Capture the cell that displays the provided text and extract its [x, y] central coordinate. 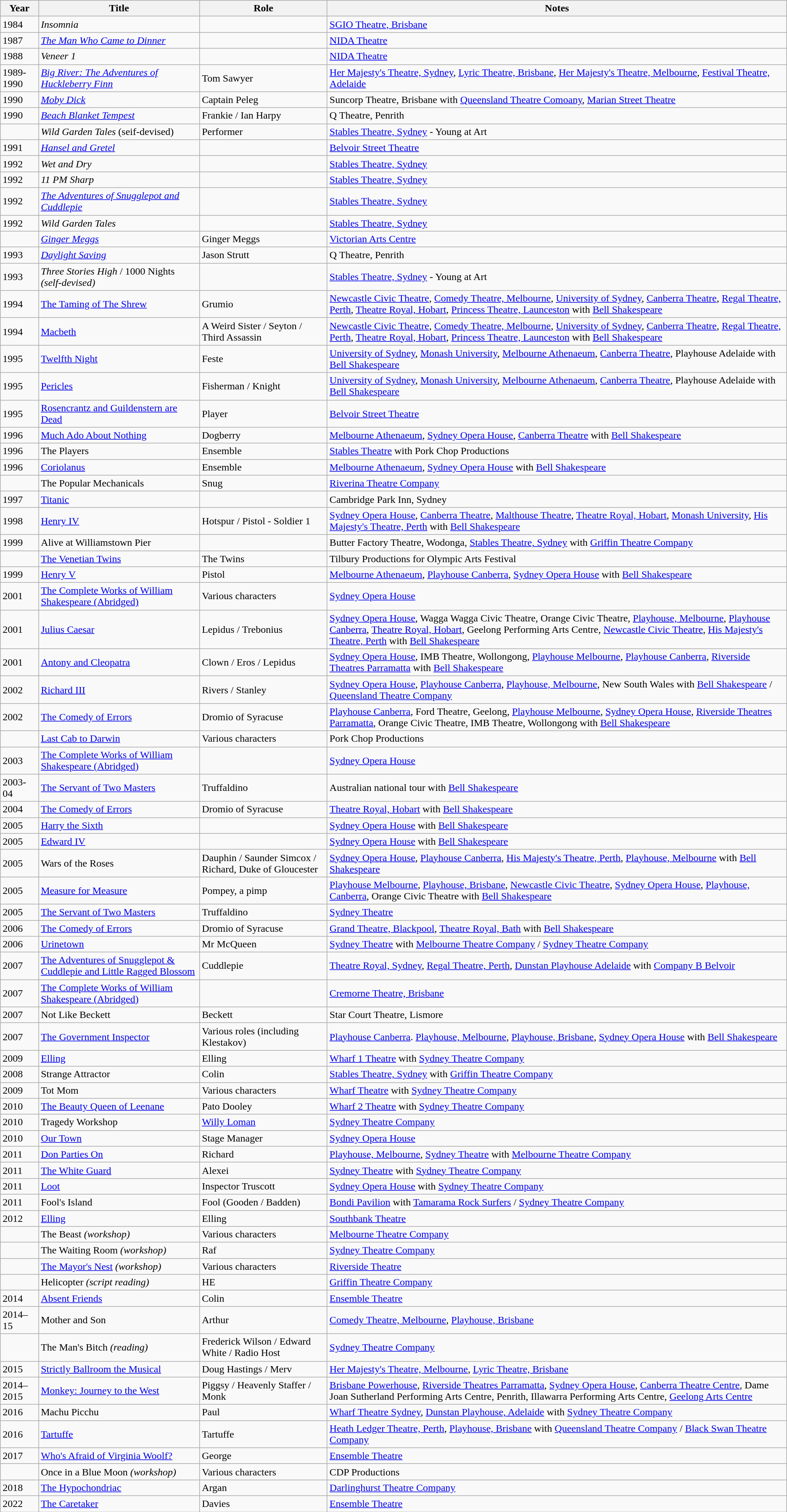
The Hypochondriac [119, 1488]
Butter Factory Theatre, Wodonga, Stables Theatre, Sydney with Griffin Theatre Company [557, 542]
Henry V [119, 575]
Who's Afraid of Virginia Woolf? [119, 1456]
Sydney Theatre with Sydney Theatre Company [557, 1170]
Tragedy Workshop [119, 1122]
Twelfth Night [119, 359]
The Players [119, 451]
Suncorp Theatre, Brisbane with Queensland Theatre Comoany, Marian Street Theatre [557, 100]
Rosencrantz and Guildenstern are Dead [119, 414]
Sydney Opera House, Canberra Theatre, Malthouse Theatre, Theatre Royal, Hobart, Monash University, His Majesty's Theatre, Perth with Bell Shakespeare [557, 521]
Snug [264, 483]
Victorian Arts Centre [557, 239]
Daylight Saving [119, 255]
Riverside Theatre [557, 1266]
Wet and Dry [119, 164]
Coriolanus [119, 467]
1984 [19, 24]
Inspector Truscott [264, 1186]
Loot [119, 1186]
Raf [264, 1250]
Melbourne Theatre Company [557, 1234]
Fool's Island [119, 1202]
Her Majesty's Theatre, Melbourne, Lyric Theatre, Brisbane [557, 1369]
Urinetown [119, 944]
Mr McQueen [264, 944]
1997 [19, 499]
Don Parties On [119, 1154]
Cuddlepie [264, 966]
George [264, 1456]
The Adventures of Snugglepot & Cuddlepie and Little Ragged Blossom [119, 966]
1998 [19, 521]
2022 [19, 1504]
Dogberry [264, 435]
Harry the Sixth [119, 825]
2003-04 [19, 788]
Sydney Opera House, IMB Theatre, Wollongong, Playhouse Melbourne, Playhouse Canberra, Riverside Theatres Parramatta with Bell Shakespeare [557, 663]
Notes [557, 8]
2014–2015 [19, 1391]
11 PM Sharp [119, 180]
Helicopter (script reading) [119, 1282]
Jason Strutt [264, 255]
Insomnia [119, 24]
Pistol [264, 575]
Tot Mom [119, 1090]
Fisherman / Knight [264, 386]
Feste [264, 359]
Fool (Gooden / Badden) [264, 1202]
Sydney Opera House with Sydney Theatre Company [557, 1186]
The Beast (workshop) [119, 1234]
Last Cab to Darwin [119, 739]
Playhouse, Melbourne, Sydney Theatre with Melbourne Theatre Company [557, 1154]
Rivers / Stanley [264, 690]
Year [19, 8]
Griffin Theatre Company [557, 1282]
The Government Inspector [119, 1037]
2017 [19, 1456]
Piggsy / Heavenly Staffer / Monk [264, 1391]
The Popular Mechanicals [119, 483]
Three Stories High / 1000 Nights (self-devised) [119, 277]
Grand Theatre, Blackpool, Theatre Royal, Bath with Bell Shakespeare [557, 928]
Titanic [119, 499]
Veneer 1 [119, 56]
Wild Garden Tales [119, 223]
The Taming of The Shrew [119, 304]
Tom Sawyer [264, 78]
Once in a Blue Moon (workshop) [119, 1472]
Alexei [264, 1170]
The Man Who Came to Dinner [119, 40]
The Caretaker [119, 1504]
Cambridge Park Inn, Sydney [557, 499]
2003 [19, 760]
Wild Garden Tales (seif-devised) [119, 132]
Title [119, 8]
Wharf Theatre with Sydney Theatre Company [557, 1090]
HE [264, 1282]
Pork Chop Productions [557, 739]
Melbourne Athenaeum, Playhouse Canberra, Sydney Opera House with Bell Shakespeare [557, 575]
Wharf 1 Theatre with Sydney Theatre Company [557, 1058]
Our Town [119, 1138]
2018 [19, 1488]
Willy Loman [264, 1122]
Frederick Wilson / Edward White / Radio Host [264, 1347]
Big River: The Adventures of Huckleberry Finn [119, 78]
Player [264, 414]
The Mayor's Nest (workshop) [119, 1266]
Wars of the Roses [119, 863]
2014 [19, 1298]
Dauphin / Saunder Simcox / Richard, Duke of Gloucester [264, 863]
Grumio [264, 304]
2014–15 [19, 1320]
Tilbury Productions for Olympic Arts Festival [557, 559]
2004 [19, 809]
Strictly Ballroom the Musical [119, 1369]
1991 [19, 148]
Role [264, 8]
Comedy Theatre, Melbourne, Playhouse, Brisbane [557, 1320]
Theatre Royal, Hobart with Bell Shakespeare [557, 809]
Doug Hastings / Merv [264, 1369]
Melbourne Athenaeum, Sydney Opera House, Canberra Theatre with Bell Shakespeare [557, 435]
Strange Attractor [119, 1074]
The Adventures of Snugglepot and Cuddlepie [119, 201]
Henry IV [119, 521]
2008 [19, 1074]
The Man's Bitch (reading) [119, 1347]
Wharf 2 Theatre with Sydney Theatre Company [557, 1106]
Hansel and Gretel [119, 148]
Paul [264, 1412]
Wharf Theatre Sydney, Dunstan Playhouse, Adelaide with Sydney Theatre Company [557, 1412]
Alive at Williamstown Pier [119, 542]
Macbeth [119, 331]
The Twins [264, 559]
Heath Ledger Theatre, Perth, Playhouse, Brisbane with Queensland Theatre Company / Black Swan Theatre Company [557, 1434]
Sydney Theatre [557, 912]
Performer [264, 132]
Measure for Measure [119, 891]
1989-1990 [19, 78]
Argan [264, 1488]
Sydney Opera House, Playhouse Canberra, Playhouse, Melbourne, New South Wales with Bell Shakespeare / Queensland Theatre Company [557, 690]
Antony and Cleopatra [119, 663]
Pompey, a pimp [264, 891]
Absent Friends [119, 1298]
Australian national tour with Bell Shakespeare [557, 788]
Theatre Royal, Sydney, Regal Theatre, Perth, Dunstan Playhouse Adelaide with Company B Belvoir [557, 966]
Julius Caesar [119, 629]
Moby Dick [119, 100]
SGIO Theatre, Brisbane [557, 24]
Sydney Opera House, Playhouse Canberra, His Majesty's Theatre, Perth, Playhouse, Melbourne with Bell Shakespeare [557, 863]
2012 [19, 1218]
Beckett [264, 1015]
Southbank Theatre [557, 1218]
Various roles (including Klestakov) [264, 1037]
Machu Picchu [119, 1412]
Frankie / Ian Harpy [264, 116]
Monkey: Journey to the West [119, 1391]
Clown / Eros / Lepidus [264, 663]
Mother and Son [119, 1320]
Stables Theatre with Pork Chop Productions [557, 451]
Pato Dooley [264, 1106]
The Waiting Room (workshop) [119, 1250]
Playhouse Canberra. Playhouse, Melbourne, Playhouse, Brisbane, Sydney Opera House with Bell Shakespeare [557, 1037]
Bondi Pavilion with Tamarama Rock Surfers / Sydney Theatre Company [557, 1202]
Richard [264, 1154]
The Beauty Queen of Leenane [119, 1106]
Darlinghurst Theatre Company [557, 1488]
Hotspur / Pistol - Soldier 1 [264, 521]
1987 [19, 40]
Sydney Theatre with Melbourne Theatre Company / Sydney Theatre Company [557, 944]
1988 [19, 56]
Much Ado About Nothing [119, 435]
Melbourne Athenaeum, Sydney Opera House with Bell Shakespeare [557, 467]
Cremorne Theatre, Brisbane [557, 993]
Captain Peleg [264, 100]
Star Court Theatre, Lismore [557, 1015]
Edward IV [119, 841]
Lepidus / Trebonius [264, 629]
A Weird Sister / Seyton / Third Assassin [264, 331]
Beach Blanket Tempest [119, 116]
Davies [264, 1504]
Stables Theatre, Sydney with Griffin Theatre Company [557, 1074]
Riverina Theatre Company [557, 483]
CDP Productions [557, 1472]
The Venetian Twins [119, 559]
Arthur [264, 1320]
2015 [19, 1369]
Stage Manager [264, 1138]
Her Majesty's Theatre, Sydney, Lyric Theatre, Brisbane, Her Majesty's Theatre, Melbourne, Festival Theatre, Adelaide [557, 78]
Pericles [119, 386]
The White Guard [119, 1170]
Not Like Beckett [119, 1015]
Richard III [119, 690]
